Locate the cell with the specified text and output its [X, Y] center coordinate. 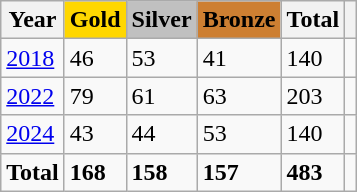
46 [95, 58]
168 [95, 172]
158 [162, 172]
41 [239, 58]
63 [239, 96]
Year [33, 20]
Bronze [239, 20]
43 [95, 134]
61 [162, 96]
Silver [162, 20]
203 [313, 96]
Gold [95, 20]
2022 [33, 96]
79 [95, 96]
2024 [33, 134]
2018 [33, 58]
44 [162, 134]
483 [313, 172]
157 [239, 172]
